Determine the [X, Y] coordinate at the center of the cell enclosing the given text.  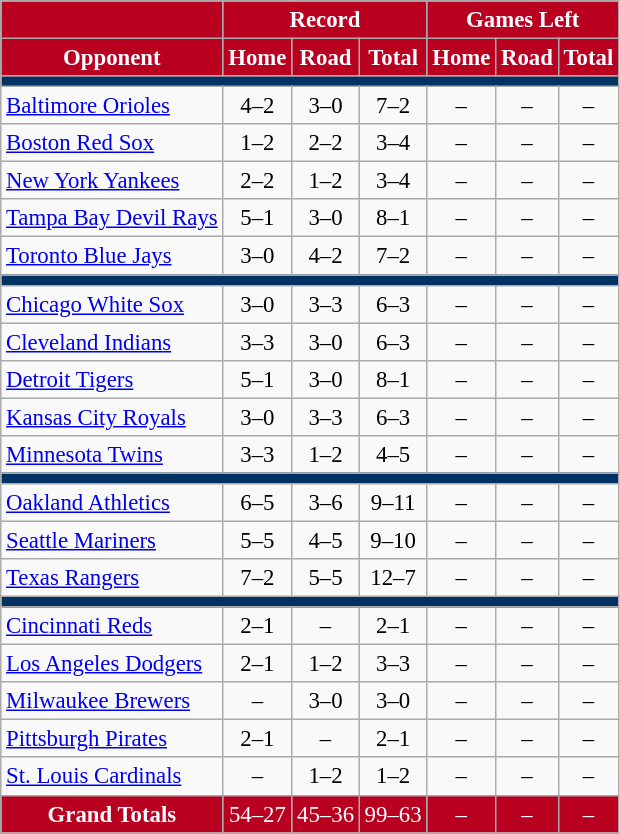
99–63 [393, 814]
Oakland Athletics [112, 503]
Detroit Tigers [112, 379]
9–11 [393, 503]
Games Left [523, 20]
St. Louis Cardinals [112, 777]
Boston Red Sox [112, 143]
Tampa Bay Devil Rays [112, 219]
Cleveland Indians [112, 342]
54–27 [258, 814]
Opponent [112, 58]
Kansas City Royals [112, 417]
9–10 [393, 540]
Minnesota Twins [112, 455]
12–7 [393, 578]
Cincinnati Reds [112, 626]
Toronto Blue Jays [112, 256]
Seattle Mariners [112, 540]
Chicago White Sox [112, 304]
3–6 [326, 503]
Milwaukee Brewers [112, 701]
Texas Rangers [112, 578]
Record [325, 20]
6–5 [258, 503]
Baltimore Orioles [112, 106]
New York Yankees [112, 181]
Los Angeles Dodgers [112, 664]
Pittsburgh Pirates [112, 739]
45–36 [326, 814]
Grand Totals [112, 814]
